Extract the (x, y) coordinate from the center of the cell holding the provided text.  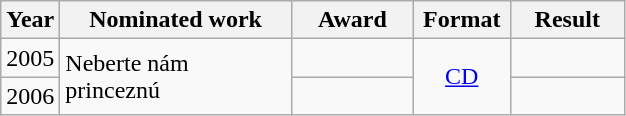
Result (568, 20)
Nominated work (176, 20)
Format (462, 20)
2006 (30, 96)
Year (30, 20)
CD (462, 77)
2005 (30, 58)
Neberte nám princeznú (176, 77)
Award (352, 20)
